Return the (X, Y) coordinate for the center point of the cell that contains the specified text.  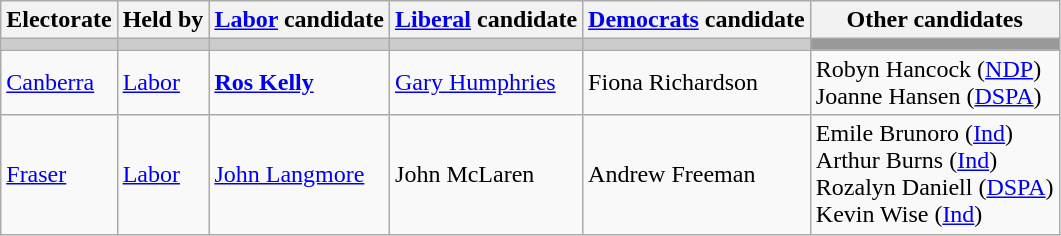
Ros Kelly (300, 82)
Gary Humphries (486, 82)
Fiona Richardson (697, 82)
Fraser (59, 174)
Liberal candidate (486, 20)
Robyn Hancock (NDP)Joanne Hansen (DSPA) (934, 82)
Other candidates (934, 20)
Held by (163, 20)
Labor candidate (300, 20)
Emile Brunoro (Ind)Arthur Burns (Ind)Rozalyn Daniell (DSPA)Kevin Wise (Ind) (934, 174)
Democrats candidate (697, 20)
John McLaren (486, 174)
Canberra (59, 82)
John Langmore (300, 174)
Andrew Freeman (697, 174)
Electorate (59, 20)
